Return the [x, y] coordinate for the center point of the cell that contains the specified text.  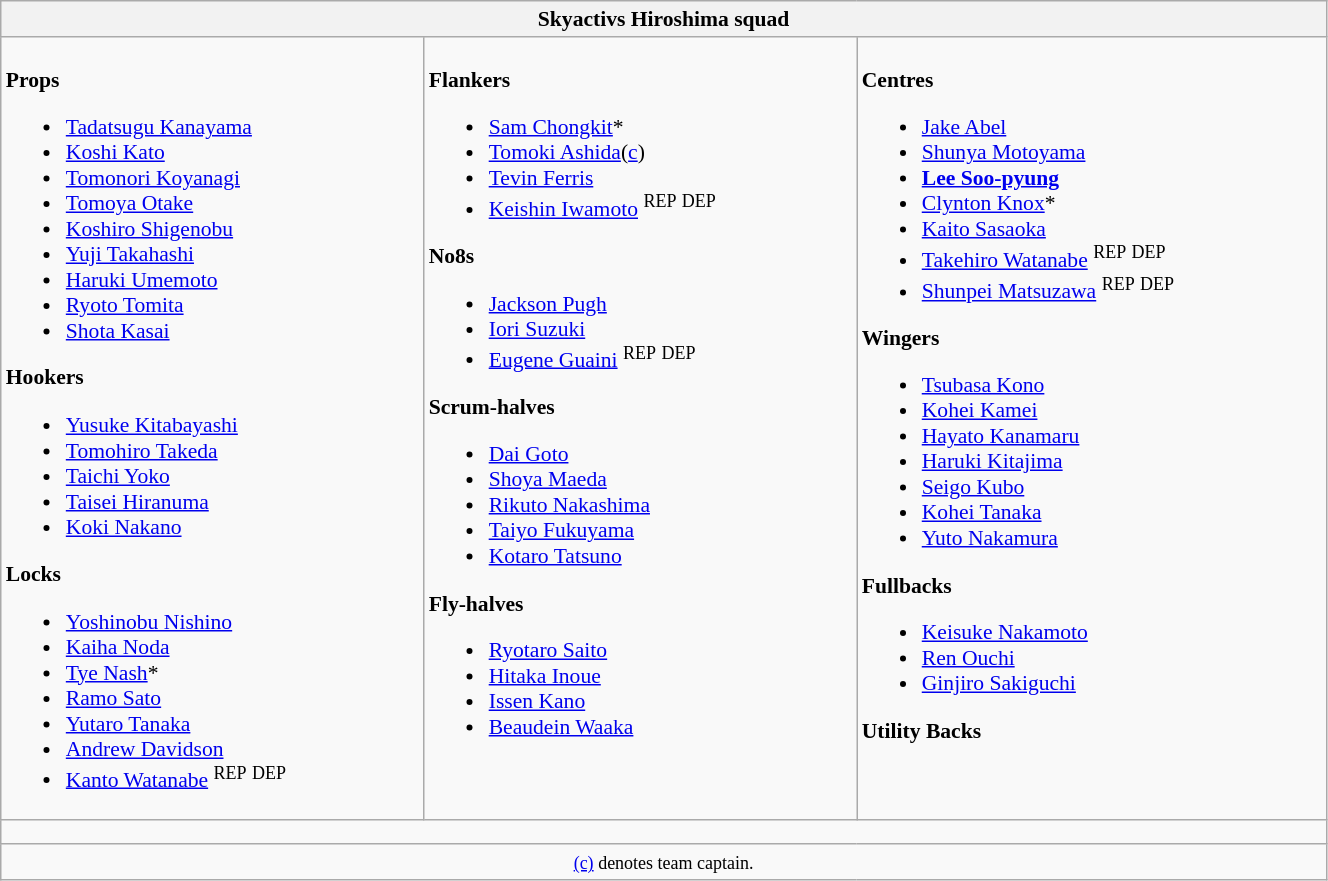
(c) denotes team captain. [664, 863]
Skyactivs Hiroshima squad [664, 19]
